Identify which cell holds the provided text, then report its (x, y) central coordinate. 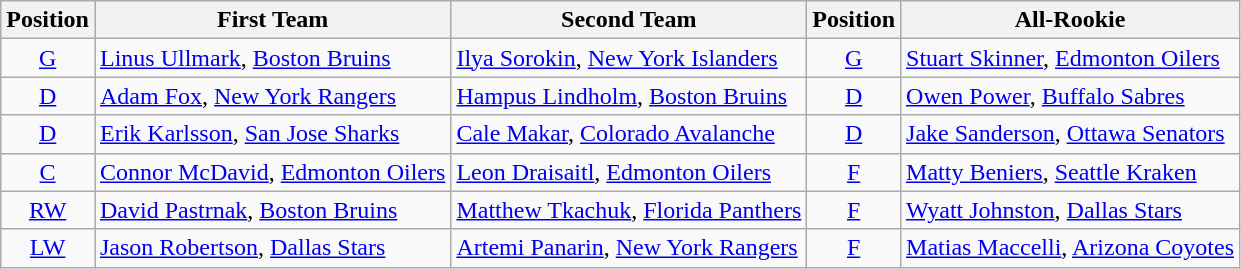
Leon Draisaitl, Edmonton Oilers (629, 172)
First Team (272, 20)
Cale Makar, Colorado Avalanche (629, 134)
Erik Karlsson, San Jose Sharks (272, 134)
Matty Beniers, Seattle Kraken (1070, 172)
C (48, 172)
LW (48, 248)
Artemi Panarin, New York Rangers (629, 248)
Jason Robertson, Dallas Stars (272, 248)
RW (48, 210)
Second Team (629, 20)
Connor McDavid, Edmonton Oilers (272, 172)
Stuart Skinner, Edmonton Oilers (1070, 58)
Jake Sanderson, Ottawa Senators (1070, 134)
Matias Maccelli, Arizona Coyotes (1070, 248)
All-Rookie (1070, 20)
David Pastrnak, Boston Bruins (272, 210)
Adam Fox, New York Rangers (272, 96)
Ilya Sorokin, New York Islanders (629, 58)
Hampus Lindholm, Boston Bruins (629, 96)
Linus Ullmark, Boston Bruins (272, 58)
Owen Power, Buffalo Sabres (1070, 96)
Wyatt Johnston, Dallas Stars (1070, 210)
Matthew Tkachuk, Florida Panthers (629, 210)
